Return the [X, Y] coordinate for the center point of the cell that contains the specified text.  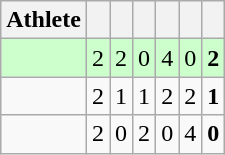
Athlete [44, 20]
